For the text-containing cell, return its midpoint in [X, Y] coordinate format. 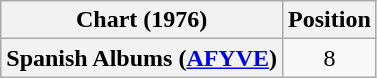
Position [330, 20]
Chart (1976) [142, 20]
8 [330, 58]
Spanish Albums (AFYVE) [142, 58]
